Pinpoint the cell where the given text exists, returning its [X, Y] midpoint coordinate. 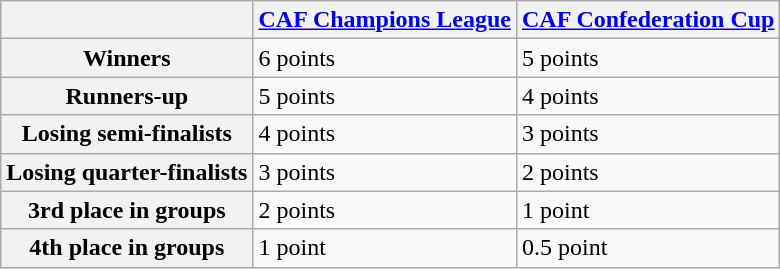
CAF Champions League [385, 20]
3rd place in groups [127, 210]
Losing semi-finalists [127, 134]
Winners [127, 58]
CAF Confederation Cup [648, 20]
0.5 point [648, 248]
Losing quarter-finalists [127, 172]
6 points [385, 58]
Runners-up [127, 96]
4th place in groups [127, 248]
